From the cell containing the given text, extract its center point as [x, y] coordinate. 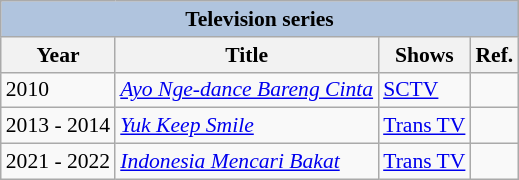
Ayo Nge-dance Bareng Cinta [246, 90]
Television series [260, 19]
Year [58, 55]
Yuk Keep Smile [246, 126]
2021 - 2022 [58, 162]
2010 [58, 90]
2013 - 2014 [58, 126]
SCTV [424, 90]
Ref. [494, 55]
Shows [424, 55]
Indonesia Mencari Bakat [246, 162]
Title [246, 55]
